Output the (x, y) coordinate of the center of the cell containing the given text.  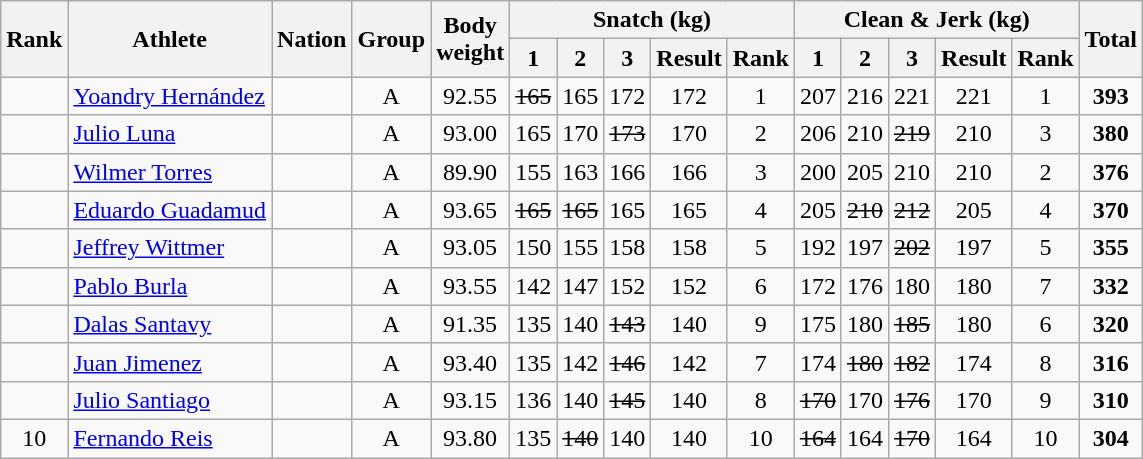
Wilmer Torres (170, 172)
219 (912, 134)
Total (1111, 39)
376 (1111, 172)
93.00 (470, 134)
182 (912, 362)
92.55 (470, 96)
212 (912, 210)
380 (1111, 134)
93.05 (470, 248)
316 (1111, 362)
93.15 (470, 400)
163 (580, 172)
150 (534, 248)
Snatch (kg) (652, 20)
370 (1111, 210)
89.90 (470, 172)
185 (912, 324)
202 (912, 248)
93.65 (470, 210)
175 (818, 324)
143 (628, 324)
192 (818, 248)
Athlete (170, 39)
Fernando Reis (170, 438)
93.40 (470, 362)
146 (628, 362)
355 (1111, 248)
93.80 (470, 438)
Julio Santiago (170, 400)
Julio Luna (170, 134)
Clean & Jerk (kg) (936, 20)
206 (818, 134)
216 (864, 96)
91.35 (470, 324)
200 (818, 172)
Nation (312, 39)
Dalas Santavy (170, 324)
93.55 (470, 286)
Bodyweight (470, 39)
Eduardo Guadamud (170, 210)
320 (1111, 324)
Group (392, 39)
Yoandry Hernández (170, 96)
145 (628, 400)
Pablo Burla (170, 286)
304 (1111, 438)
Jeffrey Wittmer (170, 248)
310 (1111, 400)
136 (534, 400)
393 (1111, 96)
207 (818, 96)
332 (1111, 286)
Juan Jimenez (170, 362)
173 (628, 134)
147 (580, 286)
